Return the (x, y) coordinate for the center point of the cell that contains the specified text.  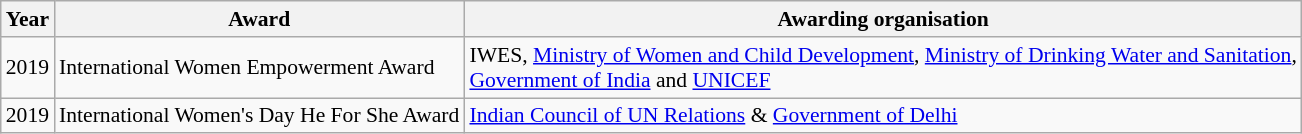
Year (28, 19)
Award (259, 19)
Indian Council of UN Relations & Government of Delhi (882, 116)
International Women's Day He For She Award (259, 116)
Awarding organisation (882, 19)
IWES, Ministry of Women and Child Development, Ministry of Drinking Water and Sanitation, Government of India and UNICEF (882, 68)
International Women Empowerment Award (259, 68)
